Determine the [X, Y] coordinate at the center of the cell enclosing the given text.  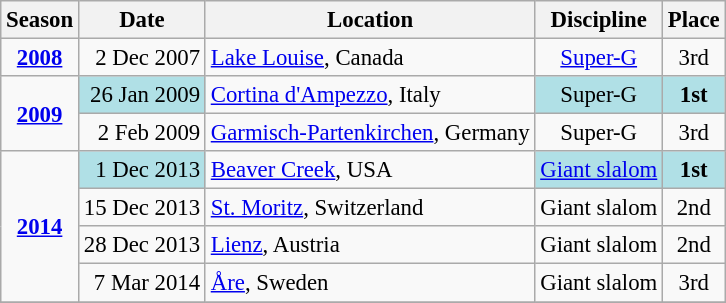
15 Dec 2013 [142, 208]
Beaver Creek, USA [370, 170]
Garmisch-Partenkirchen, Germany [370, 133]
2008 [40, 58]
Date [142, 20]
Place [694, 20]
Location [370, 20]
26 Jan 2009 [142, 95]
Season [40, 20]
1 Dec 2013 [142, 170]
2 Dec 2007 [142, 58]
St. Moritz, Switzerland [370, 208]
Lake Louise, Canada [370, 58]
7 Mar 2014 [142, 283]
28 Dec 2013 [142, 245]
2 Feb 2009 [142, 133]
2014 [40, 226]
Lienz, Austria [370, 245]
Discipline [599, 20]
2009 [40, 114]
Cortina d'Ampezzo, Italy [370, 95]
Åre, Sweden [370, 283]
